Determine the (x, y) coordinate at the center of the cell enclosing the given text.  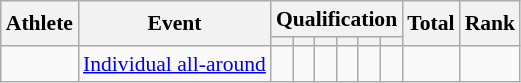
Athlete (40, 24)
Event (174, 24)
Individual all-around (174, 64)
Qualification (336, 19)
Rank (490, 24)
Total (430, 24)
